Scan for the cell matching the given text and deliver its (x, y) coordinate at center. 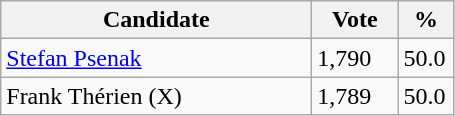
1,789 (355, 96)
Candidate (156, 20)
Frank Thérien (X) (156, 96)
Vote (355, 20)
% (426, 20)
1,790 (355, 58)
Stefan Psenak (156, 58)
